Locate the cell with the specified text and output its [X, Y] center coordinate. 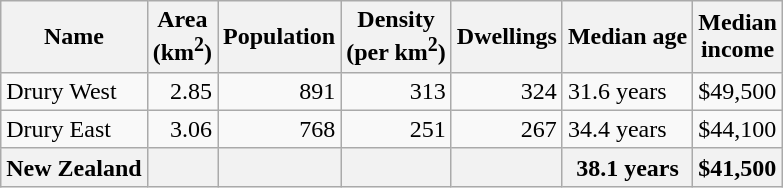
Area(km2) [182, 37]
Name [74, 37]
891 [280, 91]
267 [506, 129]
Drury West [74, 91]
324 [506, 91]
Dwellings [506, 37]
3.06 [182, 129]
$41,500 [738, 167]
Medianincome [738, 37]
34.4 years [627, 129]
Density(per km2) [396, 37]
New Zealand [74, 167]
2.85 [182, 91]
31.6 years [627, 91]
$44,100 [738, 129]
251 [396, 129]
$49,500 [738, 91]
Drury East [74, 129]
Population [280, 37]
Median age [627, 37]
313 [396, 91]
768 [280, 129]
38.1 years [627, 167]
